Capture the cell that displays the provided text and extract its [x, y] central coordinate. 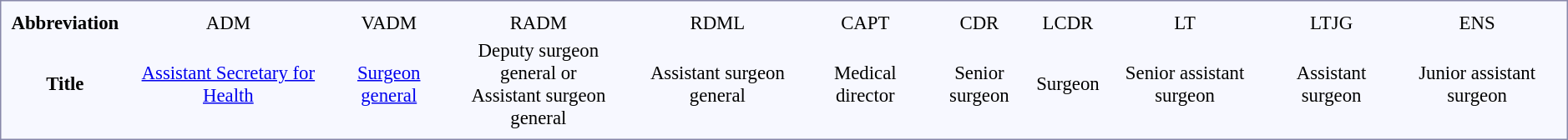
VADM [389, 22]
Title [65, 83]
RDML [717, 22]
CAPT [865, 22]
Senior surgeon [979, 83]
Surgeon [1069, 83]
LCDR [1069, 22]
Assistant surgeon [1331, 83]
Deputy surgeon general orAssistant surgeon general [538, 83]
Junior assistant surgeon [1477, 83]
Surgeon general [389, 83]
Assistant Secretary for Health [229, 83]
Senior assistant surgeon [1185, 83]
RADM [538, 22]
ADM [229, 22]
CDR [979, 22]
Assistant surgeon general [717, 83]
ENS [1477, 22]
Medical director [865, 83]
Abbreviation [65, 22]
LT [1185, 22]
LTJG [1331, 22]
